Determine the [X, Y] coordinate at the center of the cell enclosing the given text.  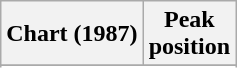
Chart (1987) [72, 34]
Peakposition [189, 34]
